Identify which cell holds the provided text, then report its [X, Y] central coordinate. 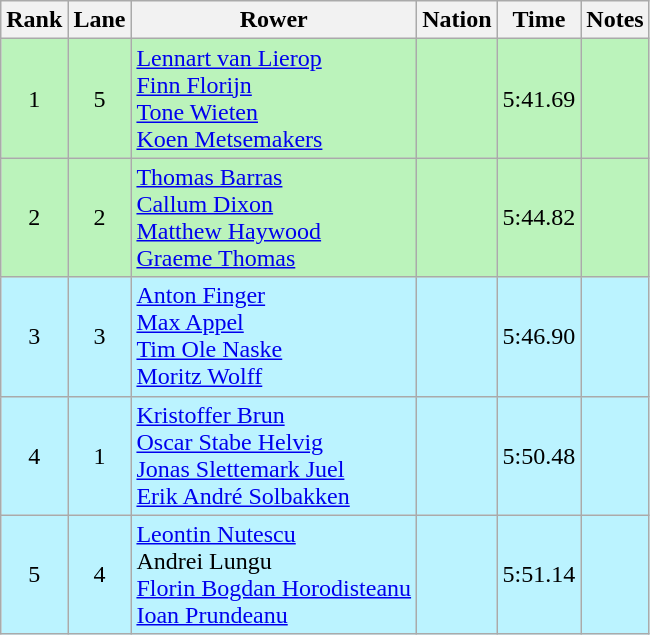
Notes [615, 20]
Nation [457, 20]
5:44.82 [539, 218]
Lane [100, 20]
5:50.48 [539, 456]
Kristoffer BrunOscar Stabe HelvigJonas Slettemark JuelErik André Solbakken [274, 456]
Leontin NutescuAndrei LunguFlorin Bogdan HorodisteanuIoan Prundeanu [274, 574]
Thomas BarrasCallum DixonMatthew HaywoodGraeme Thomas [274, 218]
5:41.69 [539, 98]
5:46.90 [539, 336]
5:51.14 [539, 574]
Anton FingerMax AppelTim Ole NaskeMoritz Wolff [274, 336]
Rower [274, 20]
Lennart van LieropFinn FlorijnTone WietenKoen Metsemakers [274, 98]
Rank [34, 20]
Time [539, 20]
